Detect which cell encompasses the target text, then output its (x, y) center coordinate. 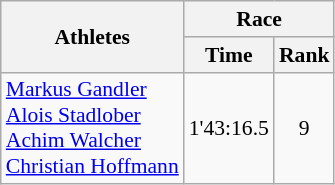
Markus GandlerAlois StadloberAchim WalcherChristian Hoffmann (92, 128)
Rank (304, 55)
Athletes (92, 36)
9 (304, 128)
Time (229, 55)
Race (260, 19)
1'43:16.5 (229, 128)
